Return (x, y) of the center of cell containing provided text 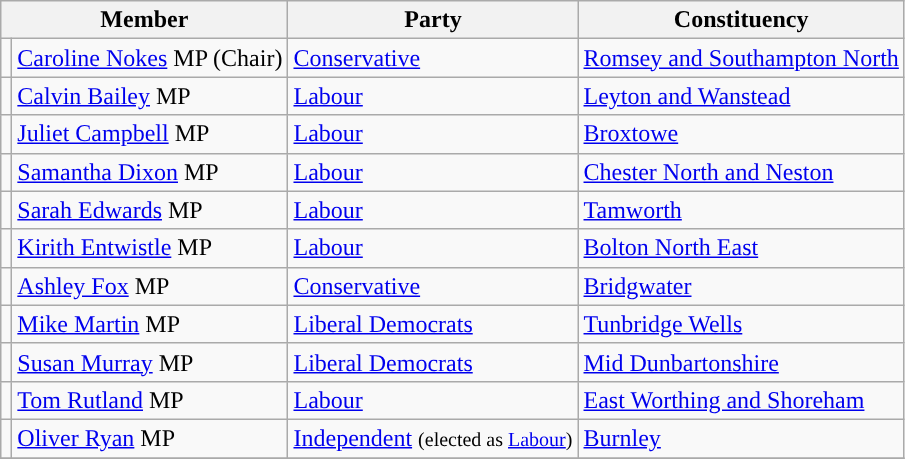
Kirith Entwistle MP (150, 248)
Mike Martin MP (150, 324)
Tom Rutland MP (150, 400)
Susan Murray MP (150, 362)
Oliver Ryan MP (150, 438)
Romsey and Southampton North (741, 58)
Tunbridge Wells (741, 324)
Chester North and Neston (741, 172)
Mid Dunbartonshire (741, 362)
Burnley (741, 438)
Leyton and Wanstead (741, 96)
Bridgwater (741, 286)
Tamworth (741, 210)
Sarah Edwards MP (150, 210)
Calvin Bailey MP (150, 96)
Caroline Nokes MP (Chair) (150, 58)
Member (144, 20)
Ashley Fox MP (150, 286)
East Worthing and Shoreham (741, 400)
Samantha Dixon MP (150, 172)
Bolton North East (741, 248)
Juliet Campbell MP (150, 134)
Constituency (741, 20)
Independent (elected as Labour) (433, 438)
Broxtowe (741, 134)
Party (433, 20)
